Provide the (X, Y) coordinate of the cell's center where the given text is located.  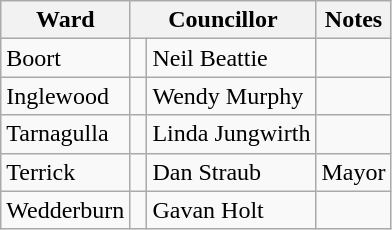
Mayor (354, 172)
Linda Jungwirth (232, 134)
Councillor (223, 20)
Wendy Murphy (232, 96)
Dan Straub (232, 172)
Ward (66, 20)
Terrick (66, 172)
Boort (66, 58)
Tarnagulla (66, 134)
Gavan Holt (232, 210)
Notes (354, 20)
Neil Beattie (232, 58)
Wedderburn (66, 210)
Inglewood (66, 96)
